Pinpoint the cell where the given text exists, returning its [x, y] midpoint coordinate. 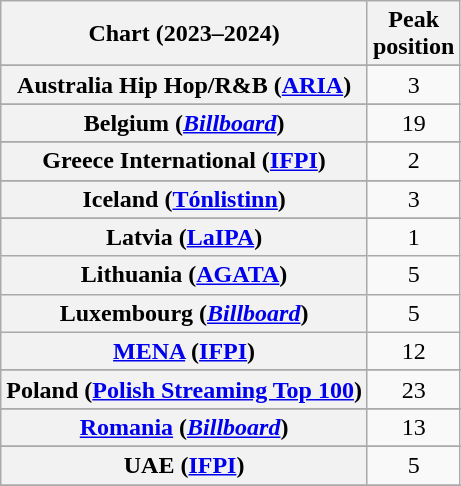
Iceland (Tónlistinn) [184, 199]
Luxembourg (Billboard) [184, 313]
Lithuania (AGATA) [184, 275]
Chart (2023–2024) [184, 34]
Peakposition [413, 34]
Romania (Billboard) [184, 427]
Latvia (LaIPA) [184, 237]
2 [413, 161]
UAE (IFPI) [184, 465]
Greece International (IFPI) [184, 161]
Poland (Polish Streaming Top 100) [184, 389]
23 [413, 389]
1 [413, 237]
MENA (IFPI) [184, 351]
19 [413, 123]
Belgium (Billboard) [184, 123]
13 [413, 427]
Australia Hip Hop/R&B (ARIA) [184, 85]
12 [413, 351]
